For the text-containing cell, return its midpoint in [X, Y] coordinate format. 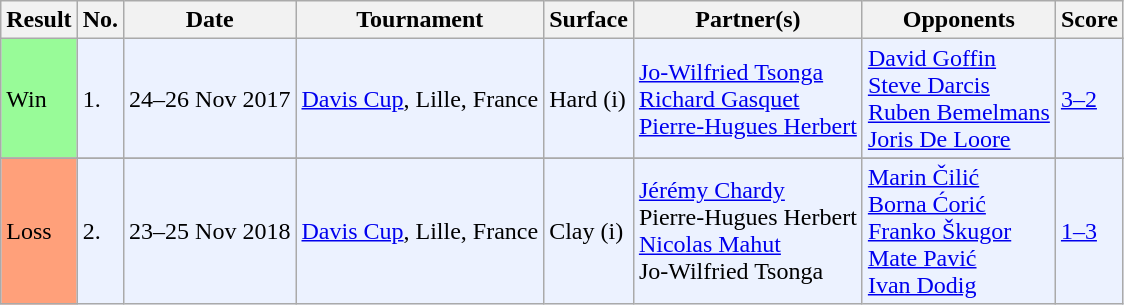
1. [100, 98]
David Goffin Steve Darcis Ruben Bemelmans Joris De Loore [958, 98]
Tournament [420, 20]
2. [100, 231]
Date [210, 20]
Partner(s) [748, 20]
Opponents [958, 20]
No. [100, 20]
Loss [39, 231]
Marin Čilić Borna Ćorić Franko Škugor Mate Pavić Ivan Dodig [958, 231]
Jo-Wilfried Tsonga Richard Gasquet Pierre-Hugues Herbert [748, 98]
Jérémy Chardy Pierre-Hugues Herbert Nicolas Mahut Jo-Wilfried Tsonga [748, 231]
24–26 Nov 2017 [210, 98]
Score [1089, 20]
3–2 [1089, 98]
23–25 Nov 2018 [210, 231]
Result [39, 20]
Surface [589, 20]
Clay (i) [589, 231]
1–3 [1089, 231]
Hard (i) [589, 98]
Win [39, 98]
